Search for the cell housing the specified text and yield its (X, Y) center coordinate. 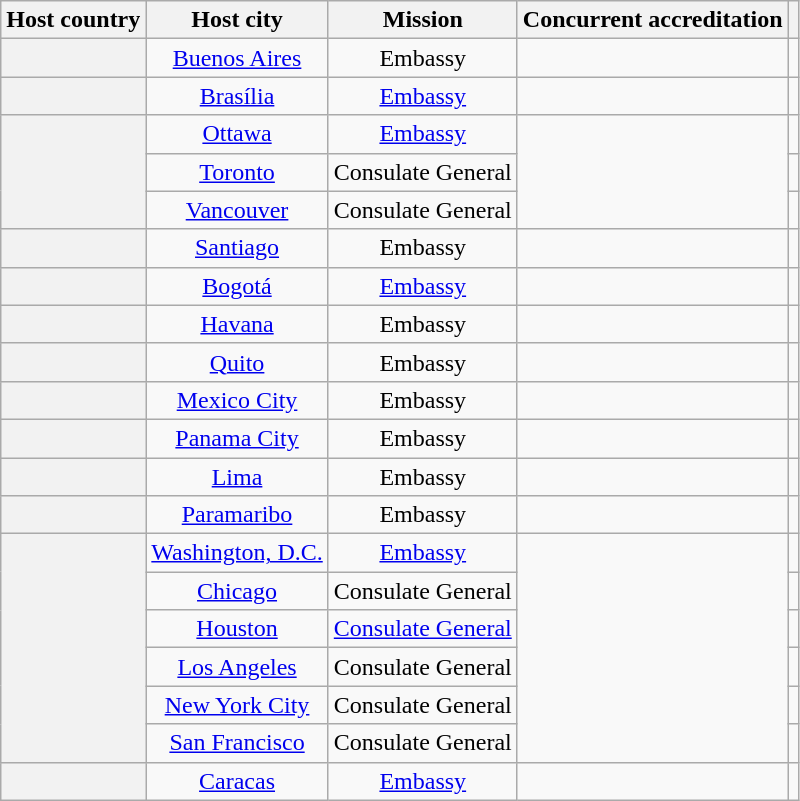
Lima (237, 477)
Mexico City (237, 400)
Los Angeles (237, 667)
San Francisco (237, 743)
Caracas (237, 781)
Washington, D.C. (237, 553)
Bogotá (237, 286)
Toronto (237, 172)
Concurrent accreditation (652, 20)
Santiago (237, 248)
New York City (237, 705)
Chicago (237, 591)
Host country (74, 20)
Ottawa (237, 134)
Quito (237, 362)
Paramaribo (237, 515)
Havana (237, 324)
Vancouver (237, 210)
Houston (237, 629)
Host city (237, 20)
Panama City (237, 438)
Buenos Aires (237, 58)
Mission (422, 20)
Brasília (237, 96)
